Provide the [X, Y] coordinate of the cell's center where the given text is located.  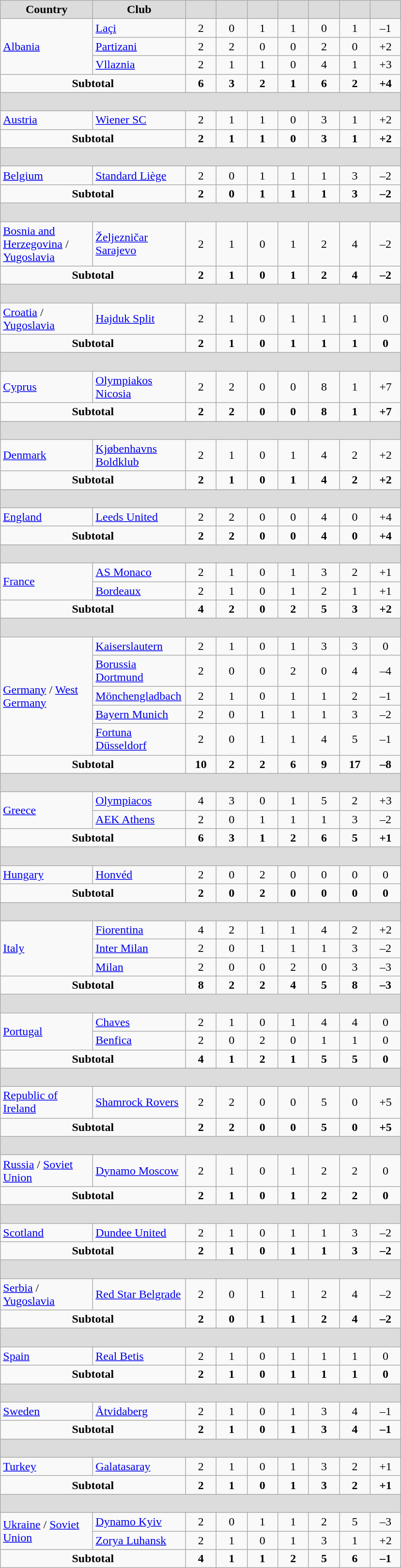
Italy [46, 949]
Leeds United [139, 517]
Olympiacos [139, 801]
Laçi [139, 28]
Red Star Belgrade [139, 1294]
Country [46, 10]
Kaiserslautern [139, 646]
Standard Liège [139, 175]
Hajduk Split [139, 318]
Milan [139, 967]
AEK Athens [139, 819]
Zorya Luhansk [139, 1540]
Galatasaray [139, 1466]
Belgium [46, 175]
Benfica [139, 1040]
Russia / Soviet Union [46, 1170]
Bordeaux [139, 591]
Hungary [46, 874]
France [46, 581]
Germany / West Germany [46, 696]
Wiener SC [139, 120]
Cyprus [46, 387]
Spain [46, 1356]
Dynamo Kyiv [139, 1522]
9 [324, 764]
Vllaznia [139, 65]
Greece [46, 810]
Dundee United [139, 1233]
Fortuna Düsseldorf [139, 739]
Kjøbenhavns Boldklub [139, 455]
Austria [46, 120]
Dynamo Moscow [139, 1170]
Ukraine / Soviet Union [46, 1531]
Shamrock Rovers [139, 1102]
Bosnia and Herzegovina / Yugoslavia [46, 244]
England [46, 517]
Borussia Dortmund [139, 671]
Portugal [46, 1031]
Club [139, 10]
10 [201, 764]
Sweden [46, 1411]
Chaves [139, 1022]
Real Betis [139, 1356]
Denmark [46, 455]
Inter Milan [139, 949]
17 [355, 764]
Bayern Munich [139, 714]
Albania [46, 46]
Turkey [46, 1466]
Olympiakos Nicosia [139, 387]
Honvéd [139, 874]
–4 [386, 671]
Scotland [46, 1233]
Mönchengladbach [139, 696]
Serbia / Yugoslavia [46, 1294]
AS Monaco [139, 572]
–8 [386, 764]
Fiorentina [139, 930]
Republic of Ireland [46, 1102]
Željezničar Sarajevo [139, 244]
Åtvidaberg [139, 1411]
Partizani [139, 46]
Croatia / Yugoslavia [46, 318]
